Capture the cell that displays the provided text and extract its [x, y] central coordinate. 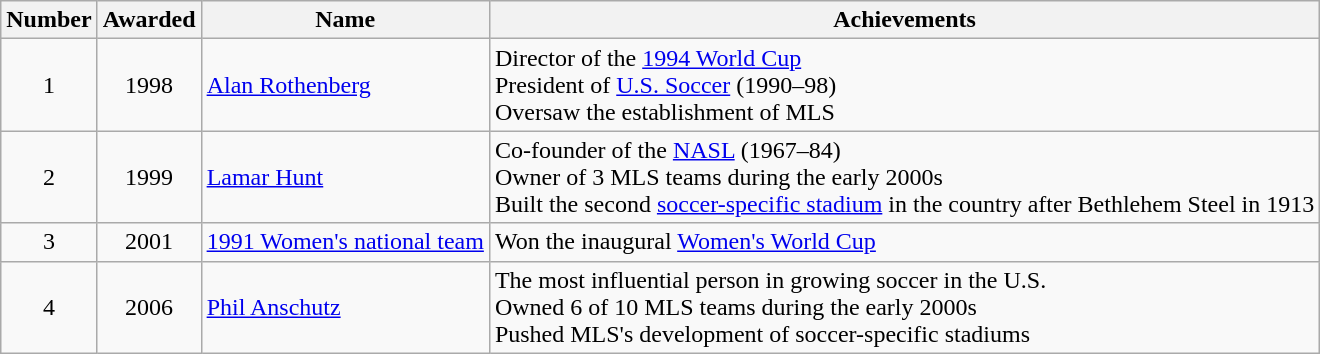
2 [49, 177]
Director of the 1994 World Cup President of U.S. Soccer (1990–98)Oversaw the establishment of MLS [904, 85]
1998 [149, 85]
1999 [149, 177]
Lamar Hunt [345, 177]
Number [49, 20]
1 [49, 85]
2006 [149, 307]
Phil Anschutz [345, 307]
4 [49, 307]
Achievements [904, 20]
2001 [149, 242]
1991 Women's national team [345, 242]
Name [345, 20]
Alan Rothenberg [345, 85]
3 [49, 242]
Awarded [149, 20]
Won the inaugural Women's World Cup [904, 242]
